Provide the (x, y) coordinate of the cell's center where the given text is located.  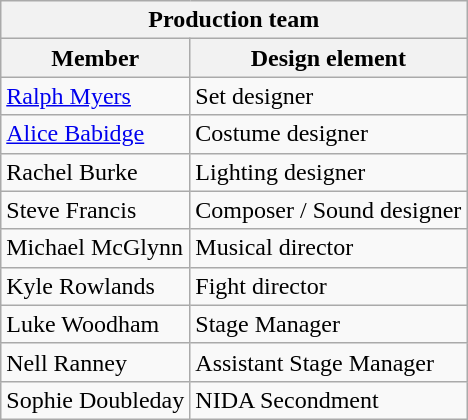
Sophie Doubleday (96, 400)
Member (96, 58)
Alice Babidge (96, 134)
Luke Woodham (96, 324)
Fight director (328, 286)
Kyle Rowlands (96, 286)
Production team (234, 20)
Ralph Myers (96, 96)
NIDA Secondment (328, 400)
Musical director (328, 248)
Set designer (328, 96)
Nell Ranney (96, 362)
Lighting designer (328, 172)
Assistant Stage Manager (328, 362)
Steve Francis (96, 210)
Rachel Burke (96, 172)
Composer / Sound designer (328, 210)
Costume designer (328, 134)
Michael McGlynn (96, 248)
Stage Manager (328, 324)
Design element (328, 58)
